Return (X, Y) of the center of cell containing provided text 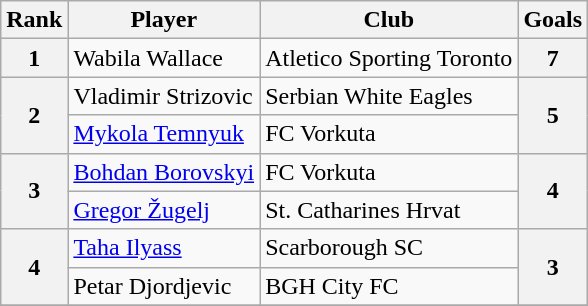
5 (553, 115)
Wabila Wallace (164, 58)
7 (553, 58)
BGH City FC (389, 286)
St. Catharines Hrvat (389, 210)
Bohdan Borovskyi (164, 172)
Atletico Sporting Toronto (389, 58)
Gregor Žugelj (164, 210)
Goals (553, 20)
Serbian White Eagles (389, 96)
Club (389, 20)
Player (164, 20)
Taha Ilyass (164, 248)
1 (34, 58)
Rank (34, 20)
Scarborough SC (389, 248)
Vladimir Strizovic (164, 96)
2 (34, 115)
Petar Djordjevic (164, 286)
Mykola Temnyuk (164, 134)
